Determine the (X, Y) coordinate at the center of the cell enclosing the given text.  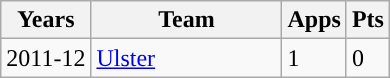
Pts (368, 20)
0 (368, 58)
Years (46, 20)
1 (314, 58)
Ulster (186, 58)
2011-12 (46, 58)
Team (186, 20)
Apps (314, 20)
